Return the [X, Y] coordinate for the center point of the cell that contains the specified text.  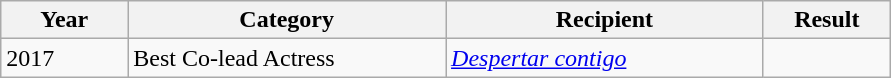
Best Co-lead Actress [287, 58]
Result [826, 20]
Despertar contigo [605, 58]
Category [287, 20]
Year [64, 20]
2017 [64, 58]
Recipient [605, 20]
